Return [x, y] of the center of cell containing provided text 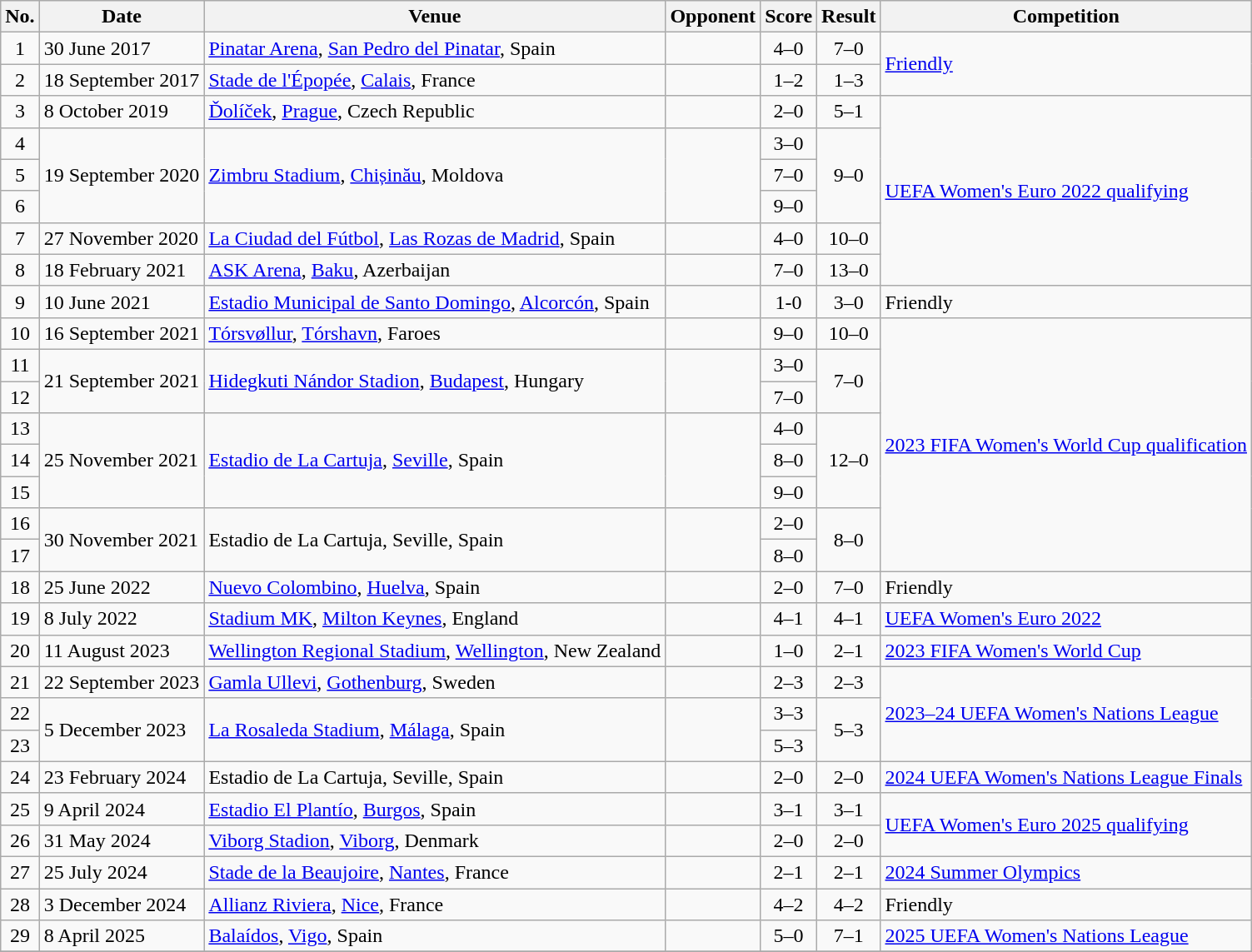
Competition [1066, 17]
19 September 2020 [122, 175]
La Rosaleda Stadium, Málaga, Spain [435, 730]
25 July 2024 [122, 872]
4 [20, 143]
5–1 [849, 112]
30 November 2021 [122, 540]
Gamla Ullevi, Gothenburg, Sweden [435, 682]
2023–24 UEFA Women's Nations League [1066, 714]
Result [849, 17]
Allianz Riviera, Nice, France [435, 904]
24 [20, 777]
Stade de l'Épopée, Calais, France [435, 80]
21 [20, 682]
16 [20, 524]
13–0 [849, 270]
11 [20, 365]
25 November 2021 [122, 461]
22 September 2023 [122, 682]
3 December 2024 [122, 904]
Hidegkuti Nándor Stadion, Budapest, Hungary [435, 381]
UEFA Women's Euro 2025 qualifying [1066, 825]
26 [20, 840]
2025 UEFA Women's Nations League [1066, 936]
Pinatar Arena, San Pedro del Pinatar, Spain [435, 48]
5–0 [789, 936]
23 [20, 745]
2023 FIFA Women's World Cup qualification [1066, 444]
5 December 2023 [122, 730]
Score [789, 17]
8 April 2025 [122, 936]
31 May 2024 [122, 840]
UEFA Women's Euro 2022 qualifying [1066, 191]
Estadio Municipal de Santo Domingo, Alcorcón, Spain [435, 302]
1–0 [789, 650]
2 [20, 80]
10 June 2021 [122, 302]
2024 Summer Olympics [1066, 872]
3–3 [789, 714]
19 [20, 619]
1-0 [789, 302]
11 August 2023 [122, 650]
No. [20, 17]
Wellington Regional Stadium, Wellington, New Zealand [435, 650]
18 [20, 587]
12–0 [849, 461]
Tórsvøllur, Tórshavn, Faroes [435, 333]
30 June 2017 [122, 48]
7 [20, 238]
1–3 [849, 80]
Estadio El Plantío, Burgos, Spain [435, 809]
28 [20, 904]
17 [20, 556]
9 April 2024 [122, 809]
16 September 2021 [122, 333]
Ďolíček, Prague, Czech Republic [435, 112]
13 [20, 429]
Zimbru Stadium, Chișinău, Moldova [435, 175]
ASK Arena, Baku, Azerbaijan [435, 270]
27 November 2020 [122, 238]
6 [20, 207]
21 September 2021 [122, 381]
Opponent [713, 17]
25 June 2022 [122, 587]
2024 UEFA Women's Nations League Finals [1066, 777]
20 [20, 650]
18 September 2017 [122, 80]
9 [20, 302]
Nuevo Colombino, Huelva, Spain [435, 587]
La Ciudad del Fútbol, Las Rozas de Madrid, Spain [435, 238]
15 [20, 492]
29 [20, 936]
8 October 2019 [122, 112]
7–1 [849, 936]
2023 FIFA Women's World Cup [1066, 650]
8 [20, 270]
3 [20, 112]
1 [20, 48]
8 July 2022 [122, 619]
UEFA Women's Euro 2022 [1066, 619]
Stadium MK, Milton Keynes, England [435, 619]
12 [20, 397]
Balaídos, Vigo, Spain [435, 936]
1–2 [789, 80]
18 February 2021 [122, 270]
Viborg Stadion, Viborg, Denmark [435, 840]
10 [20, 333]
23 February 2024 [122, 777]
25 [20, 809]
27 [20, 872]
5 [20, 175]
Date [122, 17]
22 [20, 714]
14 [20, 461]
Venue [435, 17]
Stade de la Beaujoire, Nantes, France [435, 872]
